Return the [x, y] coordinate for the center point of the cell that contains the specified text.  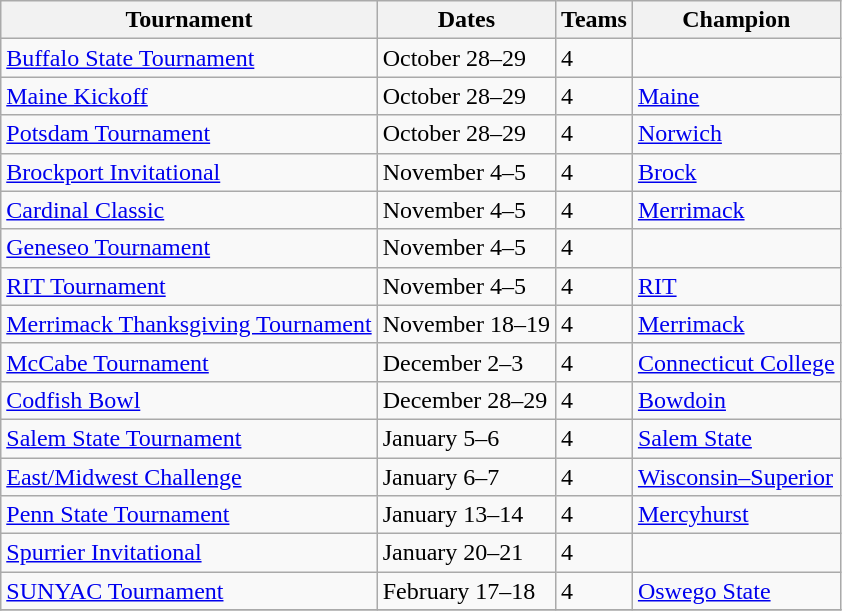
Buffalo State Tournament [189, 58]
January 5–6 [466, 438]
Salem State [736, 438]
SUNYAC Tournament [189, 591]
Champion [736, 20]
November 18–19 [466, 324]
RIT Tournament [189, 286]
December 2–3 [466, 362]
Merrimack Thanksgiving Tournament [189, 324]
East/Midwest Challenge [189, 477]
Maine [736, 96]
Spurrier Invitational [189, 553]
Potsdam Tournament [189, 134]
Cardinal Classic [189, 210]
Geneseo Tournament [189, 248]
Oswego State [736, 591]
Brockport Invitational [189, 172]
Tournament [189, 20]
McCabe Tournament [189, 362]
January 6–7 [466, 477]
Codfish Bowl [189, 400]
Dates [466, 20]
Wisconsin–Superior [736, 477]
January 13–14 [466, 515]
RIT [736, 286]
Bowdoin [736, 400]
Connecticut College [736, 362]
December 28–29 [466, 400]
Norwich [736, 134]
January 20–21 [466, 553]
Maine Kickoff [189, 96]
Brock [736, 172]
Teams [594, 20]
Mercyhurst [736, 515]
Penn State Tournament [189, 515]
February 17–18 [466, 591]
Salem State Tournament [189, 438]
